Locate the cell with the specified text and output its [X, Y] center coordinate. 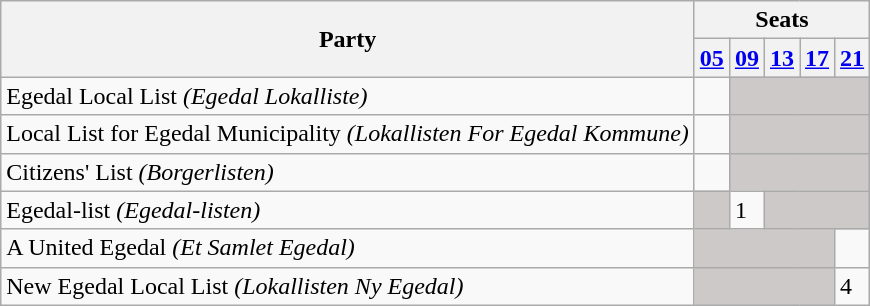
21 [852, 58]
Seats [782, 20]
17 [818, 58]
13 [782, 58]
Egedal-list (Egedal-listen) [348, 210]
New Egedal Local List (Lokallisten Ny Egedal) [348, 286]
Local List for Egedal Municipality (Lokallisten For Egedal Kommune) [348, 134]
A United Egedal (Et Samlet Egedal) [348, 248]
Egedal Local List (Egedal Lokalliste) [348, 96]
4 [852, 286]
Citizens' List (Borgerlisten) [348, 172]
Party [348, 39]
1 [746, 210]
09 [746, 58]
05 [712, 58]
